Capture the cell that displays the provided text and extract its [x, y] central coordinate. 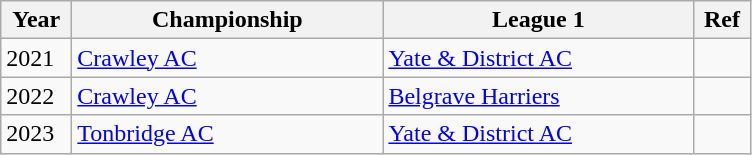
Belgrave Harriers [538, 96]
2021 [36, 58]
Ref [722, 20]
Year [36, 20]
League 1 [538, 20]
Tonbridge AC [228, 134]
2022 [36, 96]
2023 [36, 134]
Championship [228, 20]
